Pinpoint the cell where the given text exists, returning its (X, Y) midpoint coordinate. 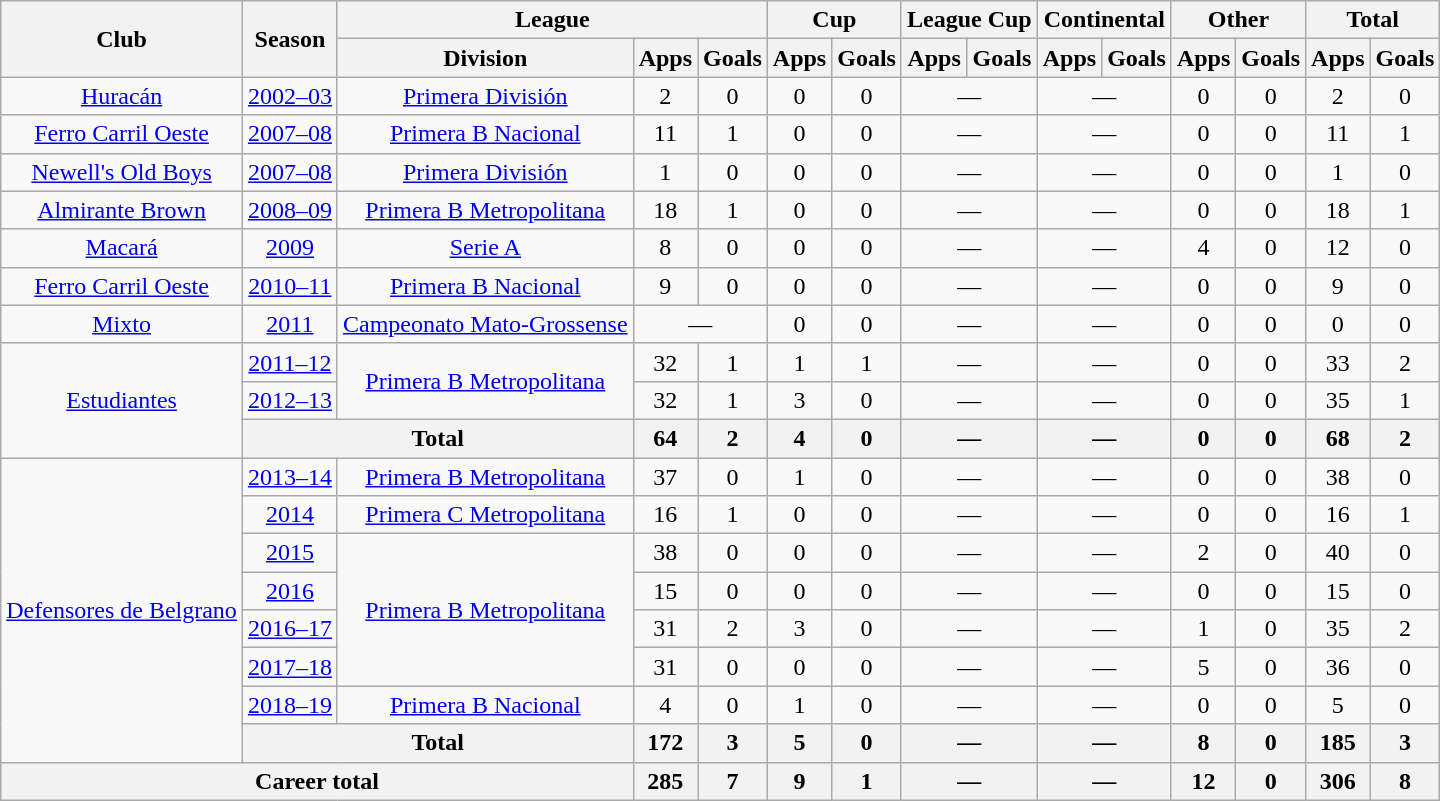
Primera C Metropolitana (485, 515)
172 (665, 743)
2010–11 (290, 286)
285 (665, 781)
Estudiantes (122, 400)
Huracán (122, 96)
Club (122, 39)
Cup (834, 20)
306 (1338, 781)
Campeonato Mato-Grossense (485, 324)
2009 (290, 248)
2002–03 (290, 96)
Division (485, 58)
33 (1338, 362)
Other (1238, 20)
2011 (290, 324)
2011–12 (290, 362)
2016 (290, 591)
League (552, 20)
2013–14 (290, 477)
2018–19 (290, 705)
7 (733, 781)
2016–17 (290, 629)
68 (1338, 438)
36 (1338, 667)
League Cup (969, 20)
Season (290, 39)
2017–18 (290, 667)
40 (1338, 553)
Serie A (485, 248)
Defensores de Belgrano (122, 610)
37 (665, 477)
185 (1338, 743)
Almirante Brown (122, 210)
64 (665, 438)
Career total (317, 781)
Macará (122, 248)
2015 (290, 553)
2008–09 (290, 210)
Continental (1104, 20)
2012–13 (290, 400)
2014 (290, 515)
Newell's Old Boys (122, 172)
Mixto (122, 324)
